For the text-containing cell, return its midpoint in (x, y) coordinate format. 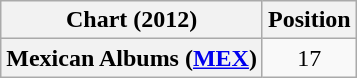
Chart (2012) (132, 20)
Position (309, 20)
Mexican Albums (MEX) (132, 58)
17 (309, 58)
